From the cell containing the given text, extract its center point as [x, y] coordinate. 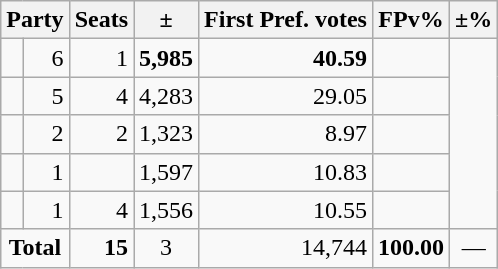
100.00 [410, 248]
— [474, 248]
5,985 [166, 58]
1,597 [166, 172]
6 [46, 58]
Total [35, 248]
1,323 [166, 134]
14,744 [286, 248]
10.83 [286, 172]
40.59 [286, 58]
Party [35, 20]
Seats [101, 20]
±% [474, 20]
± [166, 20]
FPv% [410, 20]
15 [101, 248]
10.55 [286, 210]
29.05 [286, 96]
4,283 [166, 96]
First Pref. votes [286, 20]
1,556 [166, 210]
5 [46, 96]
3 [166, 248]
8.97 [286, 134]
